Search for the cell housing the specified text and yield its [X, Y] center coordinate. 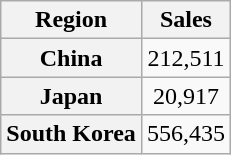
212,511 [186, 58]
Sales [186, 20]
556,435 [186, 134]
20,917 [186, 96]
Japan [72, 96]
South Korea [72, 134]
China [72, 58]
Region [72, 20]
